Locate the cell with the specified text and output its (X, Y) center coordinate. 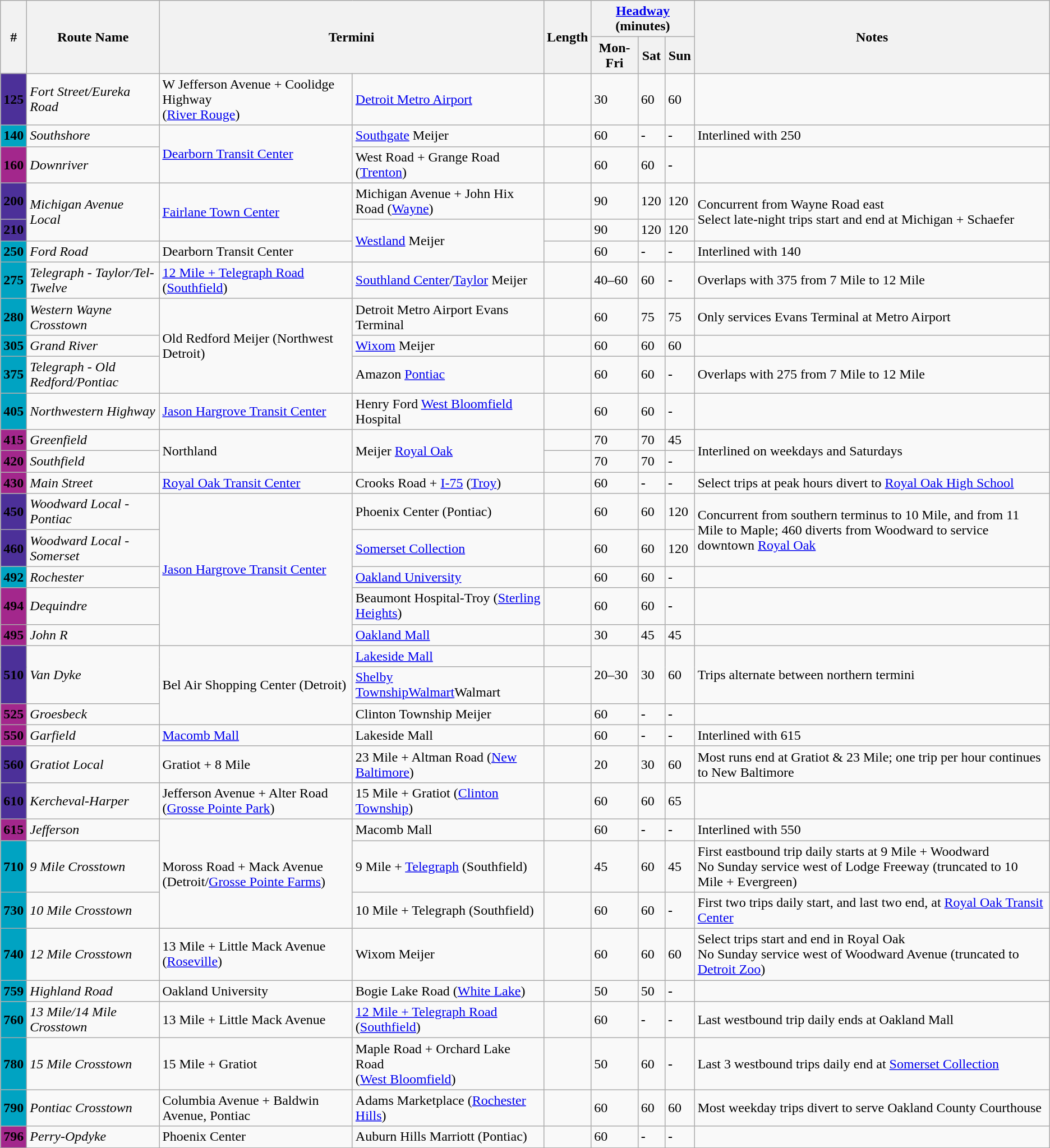
280 (13, 316)
Garfield (93, 735)
West Road + Grange Road (Trenton) (448, 165)
160 (13, 165)
510 (13, 674)
Bogie Lake Road (White Lake) (448, 991)
Interlined on weekdays and Saturdays (872, 451)
65 (680, 801)
560 (13, 764)
Detroit Metro Airport Evans Terminal (448, 316)
Route Name (93, 37)
Notes (872, 37)
20–30 (615, 674)
Jefferson Avenue + Alter Road(Grosse Pointe Park) (256, 801)
13 Mile/14 Mile Crosstown (93, 1020)
W Jefferson Avenue + Coolidge Highway(River Rouge) (256, 99)
375 (13, 375)
Only services Evans Terminal at Metro Airport (872, 316)
12 Mile Crosstown (93, 955)
125 (13, 99)
10 Mile Crosstown (93, 911)
20 (615, 764)
450 (13, 511)
200 (13, 201)
Most runs end at Gratiot & 23 Mile; one trip per hour continues to New Baltimore (872, 764)
Northwestern Highway (93, 411)
Oakland Mall (448, 635)
Jefferson (93, 829)
Dequindre (93, 606)
Ford Road (93, 251)
Meijer Royal Oak (448, 451)
Select trips start and end in Royal OakNo Sunday service west of Woodward Avenue (truncated to Detroit Zoo) (872, 955)
210 (13, 230)
15 Mile + Gratiot (Clinton Township) (448, 801)
740 (13, 955)
Michigan Avenue Local (93, 212)
759 (13, 991)
Concurrent from southern terminus to 10 Mile, and from 11 Mile to Maple; 460 diverts from Woodward to service downtown Royal Oak (872, 530)
Telegraph - Taylor/Tel-Twelve (93, 280)
Concurrent from Wayne Road eastSelect late-night trips start and end at Michigan + Schaefer (872, 212)
Greenfield (93, 440)
Southfield (93, 462)
780 (13, 1064)
Gratiot + 8 Mile (256, 764)
Columbia Avenue + Baldwin Avenue, Pontiac (256, 1108)
15 Mile + Gratiot (256, 1064)
Downriver (93, 165)
Headway (minutes) (643, 19)
495 (13, 635)
Old Redford Meijer (Northwest Detroit) (256, 345)
# (13, 37)
First two trips daily start, and last two end, at Royal Oak Transit Center (872, 911)
Length (567, 37)
10 Mile + Telegraph (Southfield) (448, 911)
Perry-Opdyke (93, 1137)
Royal Oak Transit Center (256, 483)
Adams Marketplace (Rochester Hills) (448, 1108)
9 Mile Crosstown (93, 866)
Fairlane Town Center (256, 212)
First eastbound trip daily starts at 9 Mile + WoodwardNo Sunday service west of Lodge Freeway (truncated to 10 Mile + Evergreen) (872, 866)
Woodward Local - Pontiac (93, 511)
Last 3 westbound trips daily end at Somerset Collection (872, 1064)
760 (13, 1020)
710 (13, 866)
Crooks Road + I-75 (Troy) (448, 483)
Beaumont Hospital-Troy (Sterling Heights) (448, 606)
Southshore (93, 136)
Mon-Fri (615, 55)
Southland Center/Taylor Meijer (448, 280)
Somerset Collection (448, 548)
492 (13, 577)
Interlined with 140 (872, 251)
610 (13, 801)
Auburn Hills Marriott (Pontiac) (448, 1137)
Sat (651, 55)
Interlined with 615 (872, 735)
Pontiac Crosstown (93, 1108)
Main Street (93, 483)
Van Dyke (93, 674)
Overlaps with 275 from 7 Mile to 12 Mile (872, 375)
Amazon Pontiac (448, 375)
Kercheval-Harper (93, 801)
Telegraph - Old Redford/Pontiac (93, 375)
615 (13, 829)
250 (13, 251)
Interlined with 250 (872, 136)
40–60 (615, 280)
Most weekday trips divert to serve Oakland County Courthouse (872, 1108)
Fort Street/Eureka Road (93, 99)
415 (13, 440)
Phoenix Center (Pontiac) (448, 511)
Highland Road (93, 991)
Westland Meijer (448, 241)
Maple Road + Orchard Lake Road(West Bloomfield) (448, 1064)
Grand River (93, 345)
Northland (256, 451)
550 (13, 735)
460 (13, 548)
Shelby TownshipWalmartWalmart (448, 685)
Moross Road + Mack Avenue (Detroit/Grosse Pointe Farms) (256, 874)
430 (13, 483)
Rochester (93, 577)
405 (13, 411)
796 (13, 1137)
Last westbound trip daily ends at Oakland Mall (872, 1020)
Trips alternate between northern termini (872, 674)
15 Mile Crosstown (93, 1064)
Bel Air Shopping Center (Detroit) (256, 685)
9 Mile + Telegraph (Southfield) (448, 866)
Henry Ford West Bloomfield Hospital (448, 411)
Interlined with 550 (872, 829)
Woodward Local - Somerset (93, 548)
John R (93, 635)
13 Mile + Little Mack Avenue (256, 1020)
494 (13, 606)
Western Wayne Crosstown (93, 316)
Gratiot Local (93, 764)
Clinton Township Meijer (448, 714)
13 Mile + Little Mack Avenue (Roseville) (256, 955)
Sun (680, 55)
730 (13, 911)
Michigan Avenue + John Hix Road (Wayne) (448, 201)
Southgate Meijer (448, 136)
Termini (351, 37)
420 (13, 462)
Phoenix Center (256, 1137)
Detroit Metro Airport (448, 99)
275 (13, 280)
140 (13, 136)
Select trips at peak hours divert to Royal Oak High School (872, 483)
790 (13, 1108)
305 (13, 345)
525 (13, 714)
23 Mile + Altman Road (New Baltimore) (448, 764)
Overlaps with 375 from 7 Mile to 12 Mile (872, 280)
Groesbeck (93, 714)
